Detect which cell encompasses the target text, then output its (x, y) center coordinate. 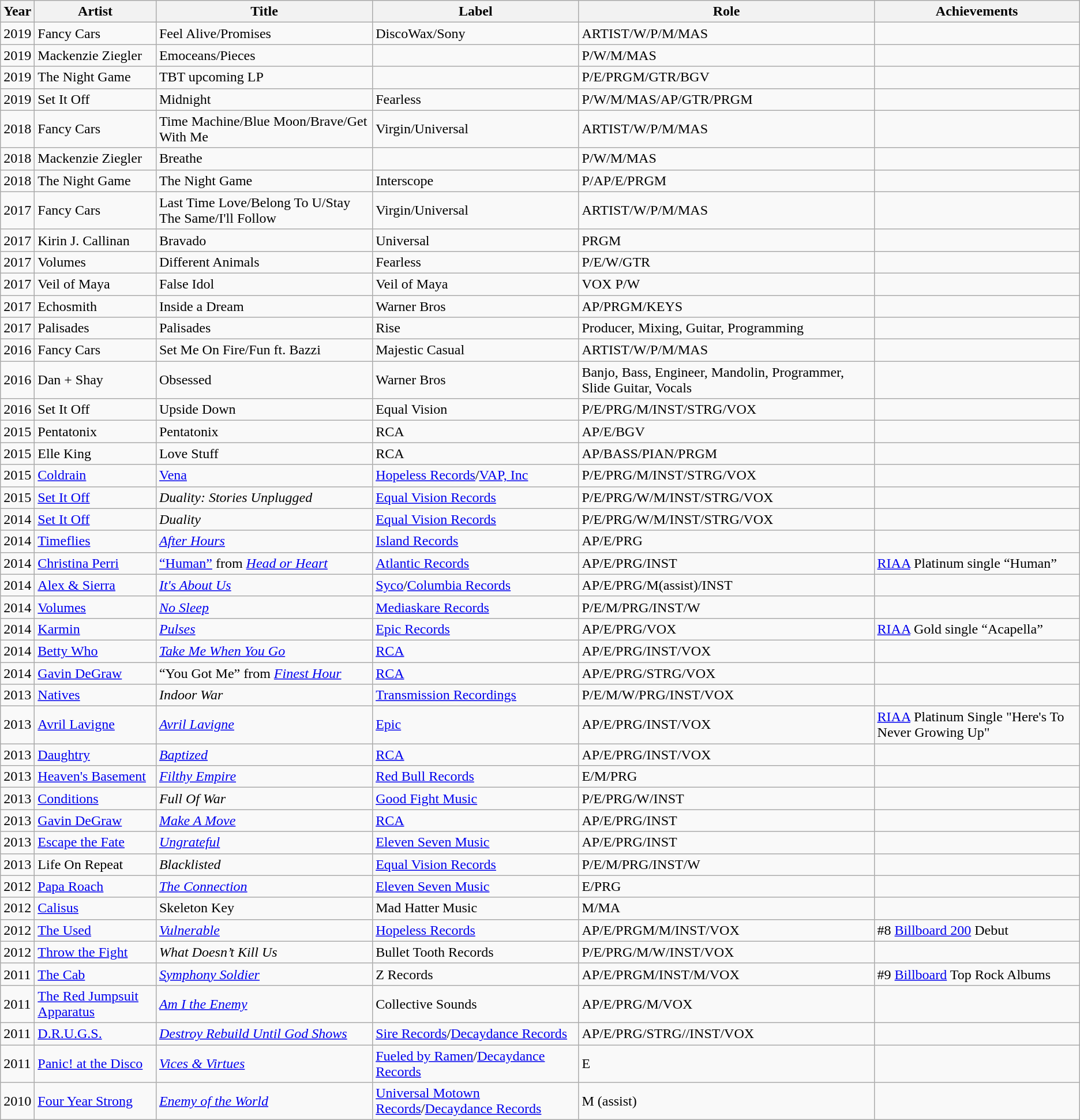
Vices & Virtues (264, 1063)
False Idol (264, 284)
AP/PRGM/KEYS (726, 306)
#8 Billboard 200 Debut (977, 930)
TBT upcoming LP (264, 77)
Collective Sounds (475, 1004)
Breathe (264, 159)
AP/E/PRG/M/VOX (726, 1004)
AP/E/PRG/STRG//INST/VOX (726, 1033)
E/PRG (726, 886)
Papa Roach (96, 886)
Kirin J. Callinan (96, 240)
DiscoWax/Sony (475, 33)
Enemy of the World (264, 1101)
RIAA Platinum single “Human” (977, 563)
Z Records (475, 974)
No Sleep (264, 607)
Echosmith (96, 306)
Panic! at the Disco (96, 1063)
AP/E/PRGM/M/INST/VOX (726, 930)
P/AP/E/PRGM (726, 181)
P/W/M/MAS/AP/GTR/PRGM (726, 99)
P/E/PRG/M/W/INST/VOX (726, 952)
Role (726, 12)
Red Bull Records (475, 777)
Equal Vision (475, 410)
Four Year Strong (96, 1101)
Timeflies (96, 541)
M/MA (726, 908)
Duality: Stories Unplugged (264, 497)
AP/E/PRGM/INST/M/VOX (726, 974)
Obsessed (264, 380)
Coldrain (96, 475)
Inside a Dream (264, 306)
After Hours (264, 541)
Symphony Soldier (264, 974)
Alex & Sierra (96, 585)
Skeleton Key (264, 908)
Betty Who (96, 651)
Daughtry (96, 755)
Midnight (264, 99)
RIAA Gold single “Acapella” (977, 629)
Last Time Love/Belong To U/Stay The Same/I'll Follow (264, 210)
E (726, 1063)
Am I the Enemy (264, 1004)
Vulnerable (264, 930)
Sire Records/Decaydance Records (475, 1033)
Dan + Shay (96, 380)
Blacklisted (264, 864)
Full Of War (264, 799)
Elle King (96, 454)
Label (475, 12)
RIAA Platinum Single "Here's To Never Growing Up" (977, 725)
Different Animals (264, 262)
The Used (96, 930)
Upside Down (264, 410)
Hopeless Records/VAP, Inc (475, 475)
Rise (475, 328)
Transmission Recordings (475, 695)
Universal Motown Records/Decaydance Records (475, 1101)
Island Records (475, 541)
P/E/PRG/W/INST (726, 799)
Ungrateful (264, 842)
The Cab (96, 974)
Mediaskare Records (475, 607)
What Doesn’t Kill Us (264, 952)
Mad Hatter Music (475, 908)
Epic (475, 725)
Destroy Rebuild Until God Shows (264, 1033)
AP/E/PRG/STRG/VOX (726, 673)
Natives (96, 695)
AP/E/BGV (726, 432)
Conditions (96, 799)
Universal (475, 240)
Escape the Fate (96, 842)
Karmin (96, 629)
The Red Jumpsuit Apparatus (96, 1004)
Indoor War (264, 695)
Year (17, 12)
Feel Alive/Promises (264, 33)
P/E/M/W/PRG/INST/VOX (726, 695)
Good Fight Music (475, 799)
Set Me On Fire/Fun ft. Bazzi (264, 350)
Christina Perri (96, 563)
Time Machine/Blue Moon/Brave/Get With Me (264, 129)
M (assist) (726, 1101)
Majestic Casual (475, 350)
“You Got Me” from Finest Hour (264, 673)
Love Stuff (264, 454)
AP/BASS/PIAN/PRGM (726, 454)
#9 Billboard Top Rock Albums (977, 974)
D.R.U.G.S. (96, 1033)
Epic Records (475, 629)
AP/E/PRG (726, 541)
Pulses (264, 629)
Bravado (264, 240)
P/E/PRGM/GTR/BGV (726, 77)
Emoceans/Pieces (264, 55)
Make A Move (264, 821)
Take Me When You Go (264, 651)
Life On Repeat (96, 864)
Duality (264, 519)
Throw the Fight (96, 952)
Vena (264, 475)
It's About Us (264, 585)
Title (264, 12)
Achievements (977, 12)
Heaven's Basement (96, 777)
Fueled by Ramen/Decaydance Records (475, 1063)
Filthy Empire (264, 777)
Banjo, Bass, Engineer, Mandolin, Programmer, Slide Guitar, Vocals (726, 380)
Bullet Tooth Records (475, 952)
AP/E/PRG/M(assist)/INST (726, 585)
Atlantic Records (475, 563)
Calisus (96, 908)
Interscope (475, 181)
PRGM (726, 240)
Hopeless Records (475, 930)
Syco/Columbia Records (475, 585)
2010 (17, 1101)
Artist (96, 12)
“Human” from Head or Heart (264, 563)
AP/E/PRG/VOX (726, 629)
P/E/W/GTR (726, 262)
Producer, Mixing, Guitar, Programming (726, 328)
The Connection (264, 886)
Baptized (264, 755)
VOX P/W (726, 284)
E/M/PRG (726, 777)
